Search for the cell housing the specified text and yield its (x, y) center coordinate. 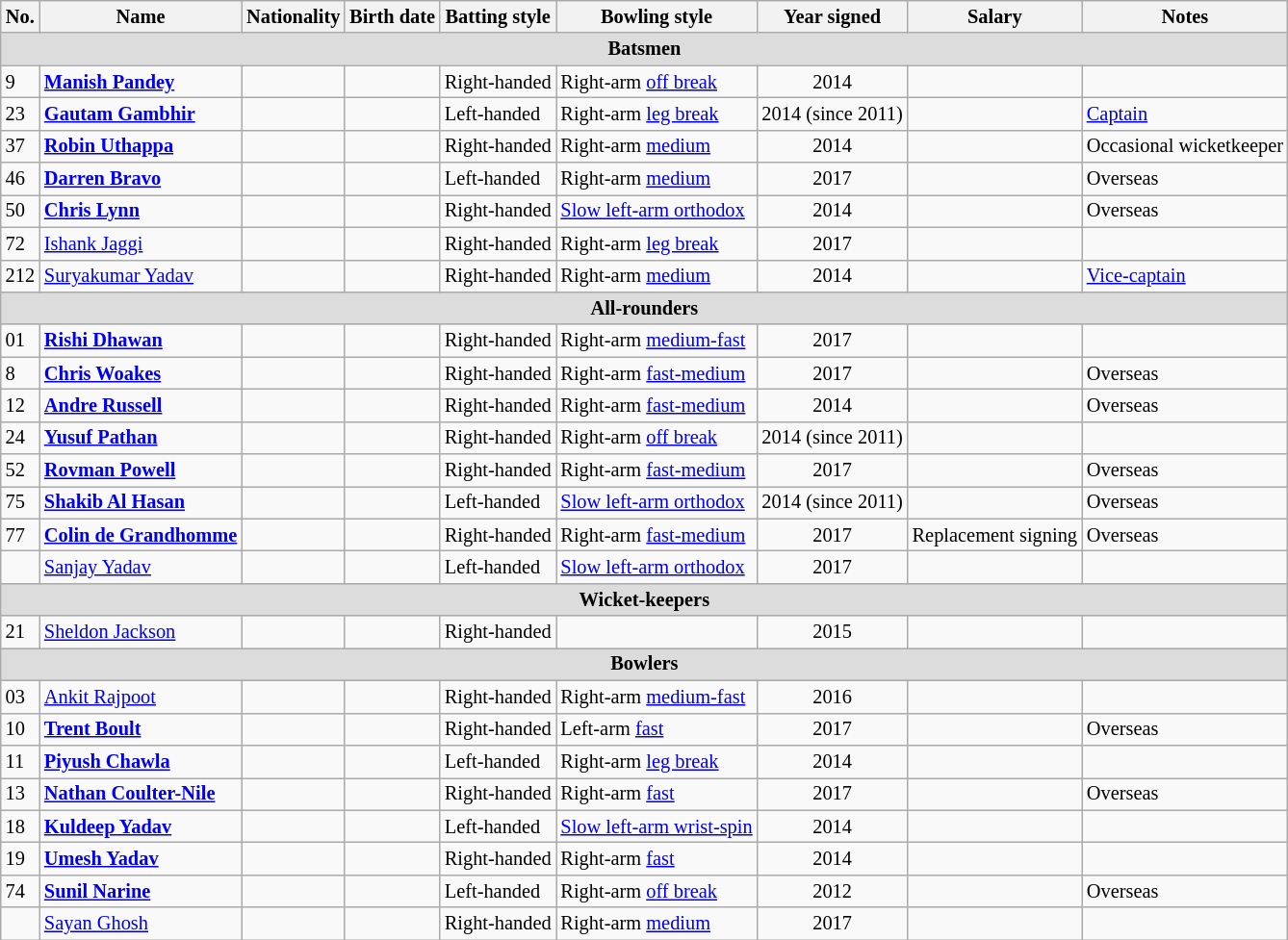
9 (20, 82)
Sheldon Jackson (141, 632)
Ankit Rajpoot (141, 697)
Bowling style (657, 16)
Umesh Yadav (141, 858)
Darren Bravo (141, 179)
77 (20, 535)
Chris Woakes (141, 373)
Name (141, 16)
All-rounders (645, 308)
11 (20, 761)
Andre Russell (141, 405)
Sunil Narine (141, 891)
2012 (833, 891)
72 (20, 243)
Rishi Dhawan (141, 341)
10 (20, 729)
Year signed (833, 16)
Rovman Powell (141, 470)
52 (20, 470)
Chris Lynn (141, 211)
Batsmen (645, 49)
03 (20, 697)
21 (20, 632)
Wicket-keepers (645, 599)
Left-arm fast (657, 729)
Nationality (293, 16)
212 (20, 276)
No. (20, 16)
13 (20, 794)
Colin de Grandhomme (141, 535)
Kuldeep Yadav (141, 826)
Sanjay Yadav (141, 567)
23 (20, 114)
Shakib Al Hasan (141, 502)
Robin Uthappa (141, 146)
Salary (995, 16)
Manish Pandey (141, 82)
Ishank Jaggi (141, 243)
Notes (1185, 16)
Captain (1185, 114)
01 (20, 341)
Batting style (499, 16)
Sayan Ghosh (141, 924)
Occasional wicketkeeper (1185, 146)
74 (20, 891)
Trent Boult (141, 729)
37 (20, 146)
19 (20, 858)
75 (20, 502)
Suryakumar Yadav (141, 276)
2015 (833, 632)
Replacement signing (995, 535)
12 (20, 405)
Bowlers (645, 664)
18 (20, 826)
Gautam Gambhir (141, 114)
Vice-captain (1185, 276)
8 (20, 373)
Birth date (393, 16)
Piyush Chawla (141, 761)
Yusuf Pathan (141, 438)
24 (20, 438)
50 (20, 211)
Slow left-arm wrist-spin (657, 826)
Nathan Coulter-Nile (141, 794)
2016 (833, 697)
46 (20, 179)
